Detect which cell encompasses the target text, then output its [X, Y] center coordinate. 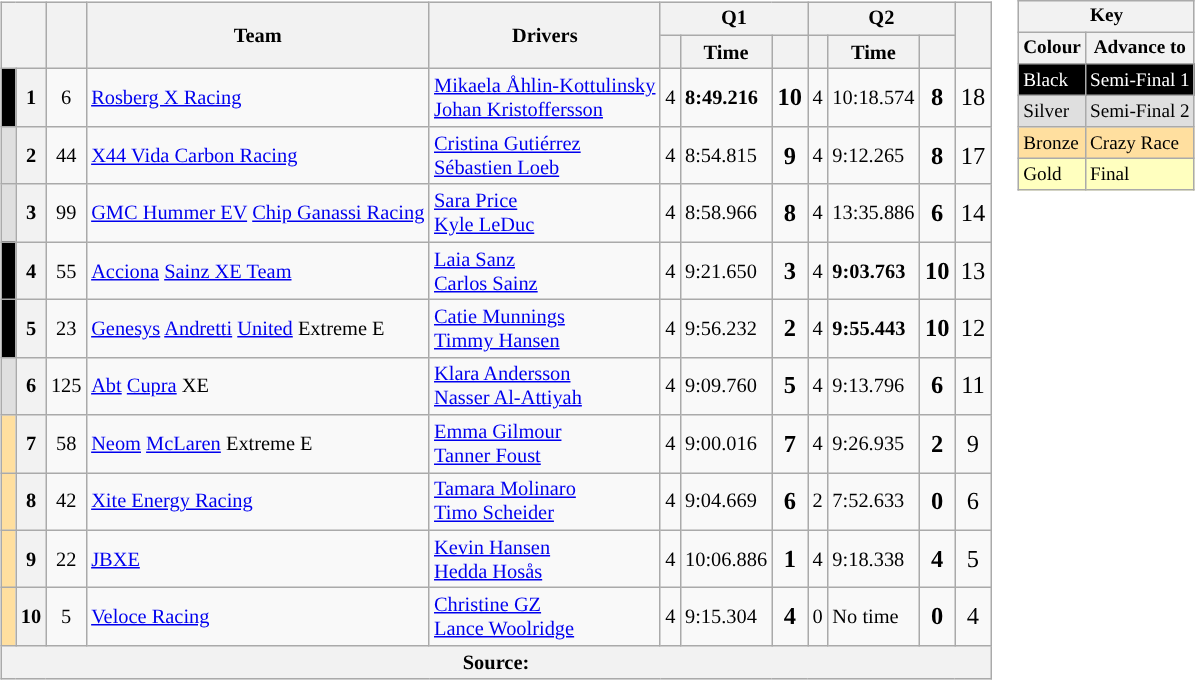
Bronze [1052, 143]
17 [973, 156]
Tamara Molinaro Timo Scheider [544, 502]
55 [66, 271]
9:26.935 [874, 444]
9:04.669 [726, 502]
42 [66, 502]
JBXE [258, 559]
Mikaela Åhlin-Kottulinsky Johan Kristoffersson [544, 98]
Xite Energy Racing [258, 502]
8:49.216 [726, 98]
No time [874, 617]
9:09.760 [726, 386]
99 [66, 213]
Emma Gilmour Tanner Foust [544, 444]
Semi-Final 2 [1140, 111]
7:52.633 [874, 502]
Cristina Gutiérrez Sébastien Loeb [544, 156]
9:03.763 [874, 271]
10:06.886 [726, 559]
12 [973, 329]
Key [1107, 16]
13 [973, 271]
9:18.338 [874, 559]
14 [973, 213]
Christine GZ Lance Woolridge [544, 617]
9:12.265 [874, 156]
Colour [1052, 48]
44 [66, 156]
Sara Price Kyle LeDuc [544, 213]
Team [258, 36]
Black [1052, 80]
8:58.966 [726, 213]
11 [973, 386]
9:15.304 [726, 617]
9:21.650 [726, 271]
Source: [496, 663]
58 [66, 444]
Crazy Race [1140, 143]
23 [66, 329]
Q1 [734, 19]
Q2 [882, 19]
18 [973, 98]
8:54.815 [726, 156]
10:18.574 [874, 98]
Genesys Andretti United Extreme E [258, 329]
9:00.016 [726, 444]
Rosberg X Racing [258, 98]
Gold [1052, 175]
Veloce Racing [258, 617]
Catie Munnings Timmy Hansen [544, 329]
9:56.232 [726, 329]
Klara Andersson Nasser Al-Attiyah [544, 386]
Neom McLaren Extreme E [258, 444]
Silver [1052, 111]
9:55.443 [874, 329]
Semi-Final 1 [1140, 80]
Kevin Hansen Hedda Hosås [544, 559]
Laia Sanz Carlos Sainz [544, 271]
Abt Cupra XE [258, 386]
Final [1140, 175]
22 [66, 559]
GMC Hummer EV Chip Ganassi Racing [258, 213]
X44 Vida Carbon Racing [258, 156]
13:35.886 [874, 213]
125 [66, 386]
Advance to [1140, 48]
9:13.796 [874, 386]
Acciona Sainz XE Team [258, 271]
Drivers [544, 36]
